From the cell containing the given text, extract its center point as (x, y) coordinate. 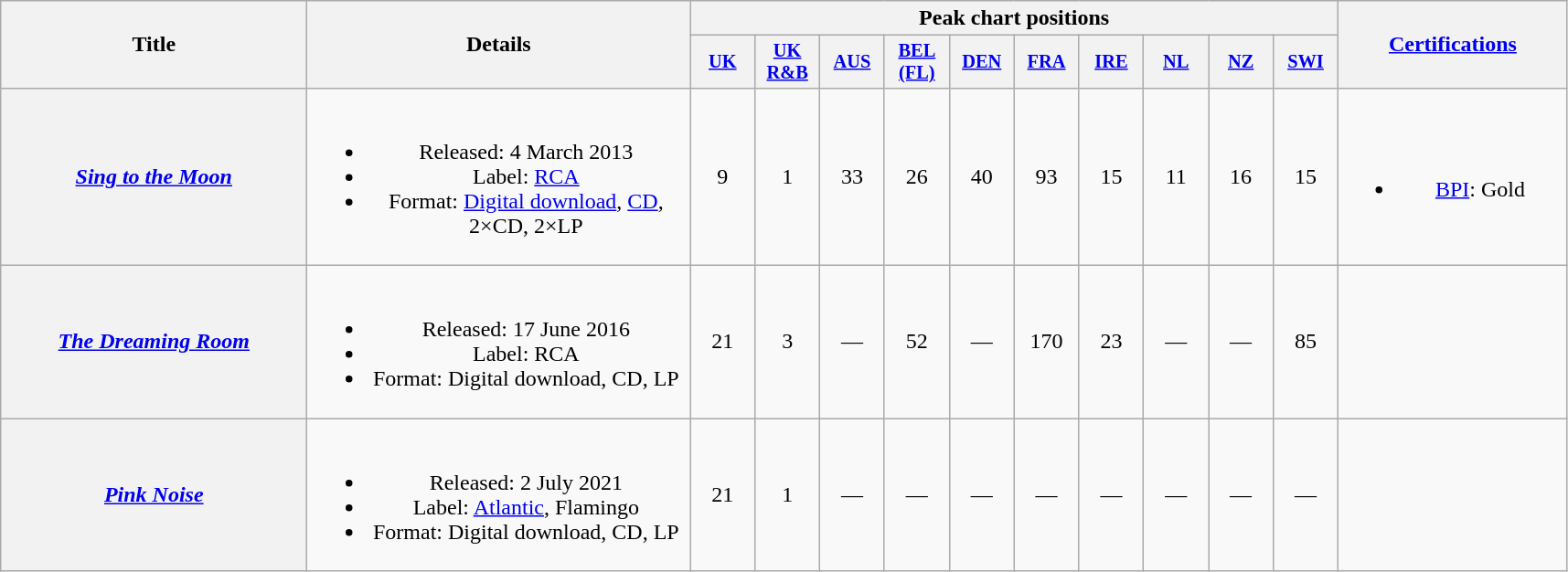
NZ (1242, 62)
26 (916, 176)
Pink Noise (154, 495)
DEN (982, 62)
52 (916, 342)
The Dreaming Room (154, 342)
UK (722, 62)
FRA (1046, 62)
9 (722, 176)
33 (852, 176)
93 (1046, 176)
11 (1176, 176)
NL (1176, 62)
SWI (1306, 62)
23 (1112, 342)
3 (788, 342)
85 (1306, 342)
Released: 2 July 2021Label: Atlantic, FlamingoFormat: Digital download, CD, LP (499, 495)
40 (982, 176)
Sing to the Moon (154, 176)
Released: 4 March 2013Label: RCAFormat: Digital download, CD, 2×CD, 2×LP (499, 176)
Title (154, 45)
16 (1242, 176)
BEL(FL) (916, 62)
Details (499, 45)
IRE (1112, 62)
Certifications (1452, 45)
AUS (852, 62)
170 (1046, 342)
Released: 17 June 2016Label: RCAFormat: Digital download, CD, LP (499, 342)
UK R&B (788, 62)
BPI: Gold (1452, 176)
Peak chart positions (1015, 18)
